Provide the [X, Y] coordinate of the cell's center where the given text is located.  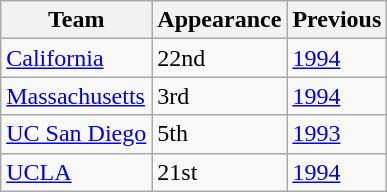
1993 [337, 134]
Massachusetts [76, 96]
21st [220, 172]
5th [220, 134]
Team [76, 20]
UC San Diego [76, 134]
3rd [220, 96]
California [76, 58]
22nd [220, 58]
Previous [337, 20]
Appearance [220, 20]
UCLA [76, 172]
